Detect which cell encompasses the target text, then output its (x, y) center coordinate. 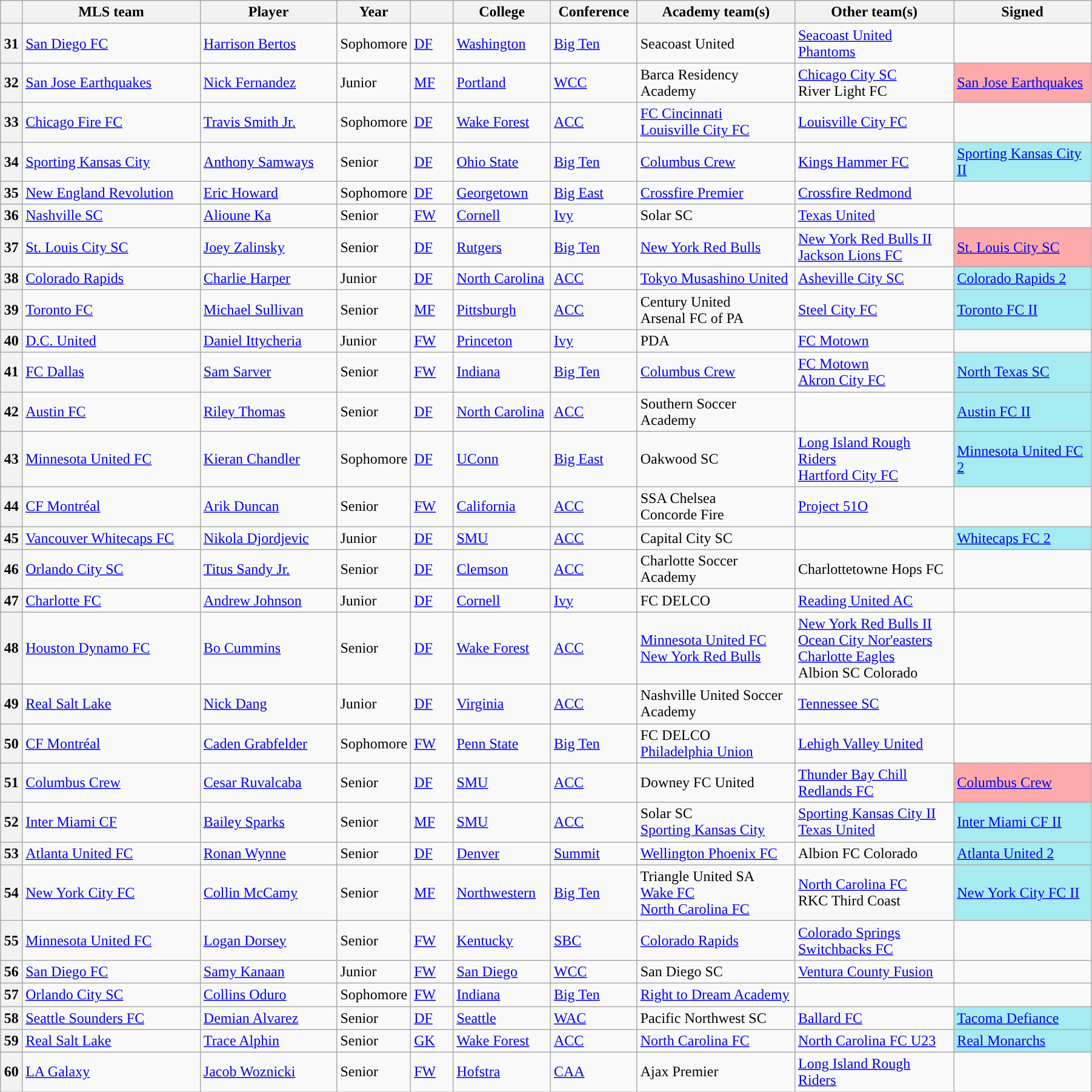
Wellington Phoenix FC (716, 853)
54 (12, 893)
Century UnitedArsenal FC of PA (716, 309)
Lehigh Valley United (874, 743)
Nashville SC (112, 216)
New York Red Bulls IIOcean City Nor'eastersCharlotte EaglesAlbion SC Colorado (874, 648)
Long Island Rough Riders (874, 1073)
Pittsburgh (502, 309)
FC CincinnatiLouisville City FC (716, 122)
UConn (502, 459)
Charlottetowne Hops FC (874, 570)
60 (12, 1073)
WAC (594, 1017)
Ronan Wynne (268, 853)
Austin FC II (1023, 411)
Titus Sandy Jr. (268, 570)
Denver (502, 853)
Kieran Chandler (268, 459)
48 (12, 648)
Steel City FC (874, 309)
Colorado Springs Switchbacks FC (874, 941)
Seattle (502, 1017)
Andrew Johnson (268, 601)
Harrison Bertos (268, 44)
Trace Alphin (268, 1041)
MLS team (112, 12)
Penn State (502, 743)
Minnesota United FCNew York Red Bulls (716, 648)
Seattle Sounders FC (112, 1017)
Eric Howard (268, 193)
36 (12, 216)
57 (12, 994)
Seacoast United Phantoms (874, 44)
FC DELCO (716, 601)
Whitecaps FC 2 (1023, 538)
Kentucky (502, 941)
Nashville United Soccer Academy (716, 704)
33 (12, 122)
Sporting Kansas City II (1023, 161)
Texas United (874, 216)
Houston Dynamo FC (112, 648)
45 (12, 538)
51 (12, 783)
Washington (502, 44)
Joey Zalinsky (268, 247)
Princeton (502, 341)
Tokyo Musashino United (716, 278)
College (502, 12)
Year (374, 12)
Rutgers (502, 247)
52 (12, 822)
New York City FC (112, 893)
Signed (1023, 12)
FC Motown (874, 341)
Toronto FC II (1023, 309)
Sam Sarver (268, 372)
Toronto FC (112, 309)
LA Galaxy (112, 1073)
Arik Duncan (268, 507)
43 (12, 459)
Crossfire Premier (716, 193)
Bailey Sparks (268, 822)
Samy Kanaan (268, 971)
Jacob Woznicki (268, 1073)
Asheville City SC (874, 278)
59 (12, 1041)
Albion FC Colorado (874, 853)
Pacific Northwest SC (716, 1017)
Thunder Bay ChillRedlands FC (874, 783)
Clemson (502, 570)
North Carolina FC U23 (874, 1041)
49 (12, 704)
Seacoast United (716, 44)
Charlotte FC (112, 601)
Capital City SC (716, 538)
Vancouver Whitecaps FC (112, 538)
Bo Cummins (268, 648)
New England Revolution (112, 193)
Ajax Premier (716, 1073)
Charlotte Soccer Academy (716, 570)
53 (12, 853)
FC DELCOPhiladelphia Union (716, 743)
FC MotownAkron City FC (874, 372)
Collin McCamy (268, 893)
Long Island Rough RidersHartford City FC (874, 459)
Sporting Kansas City (112, 161)
Louisville City FC (874, 122)
Alioune Ka (268, 216)
Riley Thomas (268, 411)
New York Red Bulls IIJackson Lions FC (874, 247)
Tacoma Defiance (1023, 1017)
31 (12, 44)
SBC (594, 941)
Right to Dream Academy (716, 994)
Hofstra (502, 1073)
38 (12, 278)
Project 51O (874, 507)
Player (268, 12)
41 (12, 372)
Inter Miami CF (112, 822)
New York Red Bulls (716, 247)
47 (12, 601)
Solar SCSporting Kansas City (716, 822)
Logan Dorsey (268, 941)
Barca Residency Academy (716, 82)
New York City FC II (1023, 893)
56 (12, 971)
Charlie Harper (268, 278)
Solar SC (716, 216)
44 (12, 507)
58 (12, 1017)
Inter Miami CF II (1023, 822)
Real Monarchs (1023, 1041)
40 (12, 341)
Atlanta United 2 (1023, 853)
Chicago City SCRiver Light FC (874, 82)
Collins Oduro (268, 994)
Demian Alvarez (268, 1017)
Austin FC (112, 411)
39 (12, 309)
Atlanta United FC (112, 853)
Sporting Kansas City IITexas United (874, 822)
San Diego (502, 971)
Triangle United SAWake FCNorth Carolina FC (716, 893)
Virginia (502, 704)
Southern Soccer Academy (716, 411)
Michael Sullivan (268, 309)
32 (12, 82)
Daniel Ittycheria (268, 341)
Downey FC United (716, 783)
PDA (716, 341)
42 (12, 411)
Cesar Ruvalcaba (268, 783)
D.C. United (112, 341)
Nick Fernandez (268, 82)
Other team(s) (874, 12)
Reading United AC (874, 601)
Summit (594, 853)
Chicago Fire FC (112, 122)
Minnesota United FC 2 (1023, 459)
Colorado Rapids 2 (1023, 278)
55 (12, 941)
50 (12, 743)
San Diego SC (716, 971)
SSA ChelseaConcorde Fire (716, 507)
46 (12, 570)
Northwestern (502, 893)
Caden Grabfelder (268, 743)
FC Dallas (112, 372)
California (502, 507)
Travis Smith Jr. (268, 122)
Ohio State (502, 161)
Nick Dang (268, 704)
Portland (502, 82)
Ballard FC (874, 1017)
CAA (594, 1073)
Nikola Djordjevic (268, 538)
Conference (594, 12)
Tennessee SC (874, 704)
North Texas SC (1023, 372)
North Carolina FCRKC Third Coast (874, 893)
North Carolina FC (716, 1041)
37 (12, 247)
Kings Hammer FC (874, 161)
34 (12, 161)
Academy team(s) (716, 12)
Georgetown (502, 193)
Oakwood SC (716, 459)
GK (432, 1041)
35 (12, 193)
Crossfire Redmond (874, 193)
Ventura County Fusion (874, 971)
Anthony Samways (268, 161)
